Return (x, y) of the center of cell containing provided text 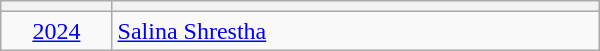
2024 (56, 31)
Salina Shrestha (356, 31)
